Capture the cell that displays the provided text and extract its [X, Y] central coordinate. 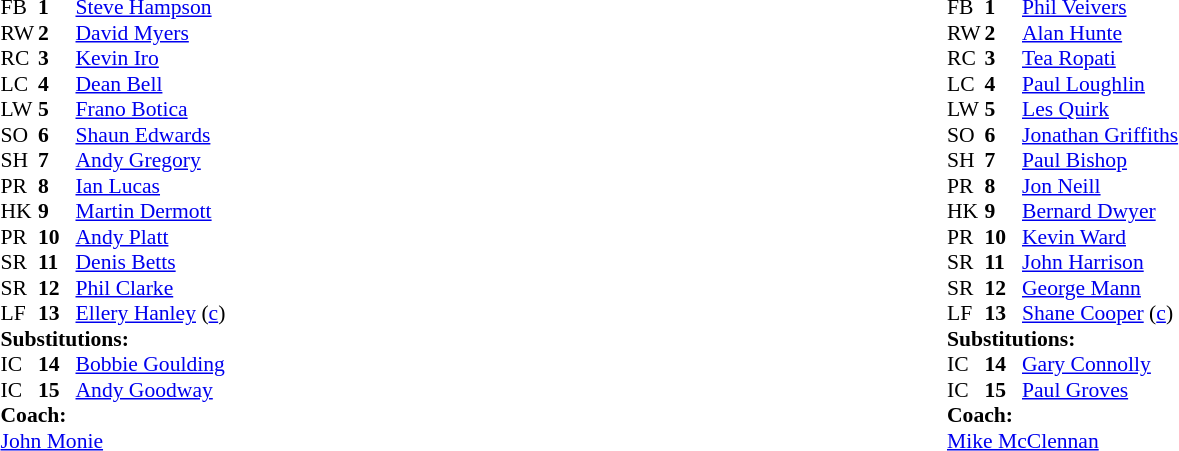
Andy Gregory [151, 161]
Gary Connolly [1100, 365]
Bernard Dwyer [1100, 211]
Ian Lucas [151, 186]
Shaun Edwards [151, 135]
Paul Groves [1100, 390]
Andy Platt [151, 237]
David Myers [151, 33]
Kevin Iro [151, 59]
George Mann [1100, 288]
Paul Bishop [1100, 161]
Jonathan Griffiths [1100, 135]
Les Quirk [1100, 109]
Frano Botica [151, 109]
Tea Ropati [1100, 59]
Phil Clarke [151, 288]
Alan Hunte [1100, 33]
Shane Cooper (c) [1100, 313]
Martin Dermott [151, 211]
John Harrison [1100, 263]
Bobbie Goulding [151, 365]
Jon Neill [1100, 186]
Denis Betts [151, 263]
Dean Bell [151, 84]
Ellery Hanley (c) [151, 313]
Kevin Ward [1100, 237]
Andy Goodway [151, 390]
Paul Loughlin [1100, 84]
